For the text-containing cell, return its midpoint in [x, y] coordinate format. 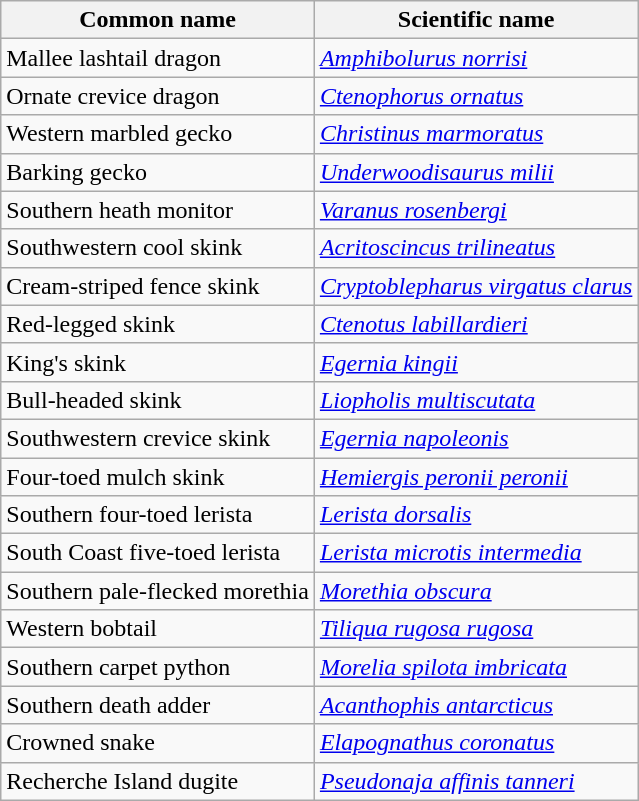
Christinus marmoratus [476, 134]
Acritoscincus trilineatus [476, 248]
Varanus rosenbergi [476, 210]
Four-toed mulch skink [158, 477]
Recherche Island dugite [158, 781]
Tiliqua rugosa rugosa [476, 629]
Acanthophis antarcticus [476, 705]
Pseudonaja affinis tanneri [476, 781]
Egernia kingii [476, 362]
Western marbled gecko [158, 134]
Barking gecko [158, 172]
Southern death adder [158, 705]
Amphibolurus norrisi [476, 58]
Bull-headed skink [158, 400]
Egernia napoleonis [476, 438]
Southern heath monitor [158, 210]
Common name [158, 20]
Morethia obscura [476, 591]
Mallee lashtail dragon [158, 58]
Elapognathus coronatus [476, 743]
Lerista microtis intermedia [476, 553]
Liopholis multiscutata [476, 400]
Underwoodisaurus milii [476, 172]
Southern pale-flecked morethia [158, 591]
Southern four-toed lerista [158, 515]
Cryptoblepharus virgatus clarus [476, 286]
Ctenophorus ornatus [476, 96]
King's skink [158, 362]
Hemiergis peronii peronii [476, 477]
South Coast five-toed lerista [158, 553]
Ctenotus labillardieri [476, 324]
Crowned snake [158, 743]
Red-legged skink [158, 324]
Ornate crevice dragon [158, 96]
Lerista dorsalis [476, 515]
Southwestern cool skink [158, 248]
Cream-striped fence skink [158, 286]
Western bobtail [158, 629]
Scientific name [476, 20]
Morelia spilota imbricata [476, 667]
Southern carpet python [158, 667]
Southwestern crevice skink [158, 438]
